Return the [x, y] coordinate for the center point of the cell that contains the specified text.  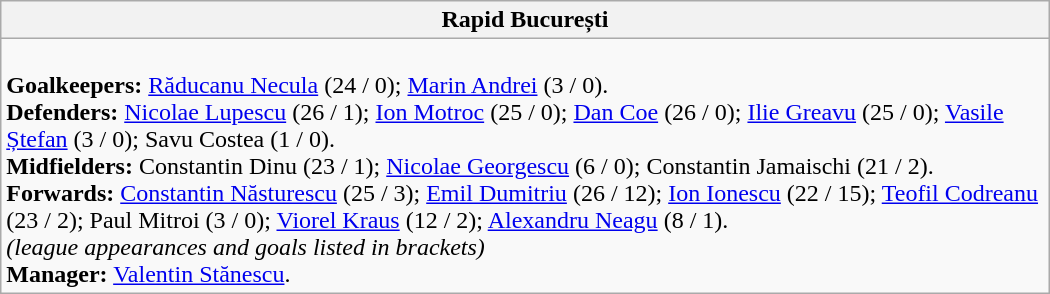
Rapid București [525, 20]
